Search for the cell housing the specified text and yield its (x, y) center coordinate. 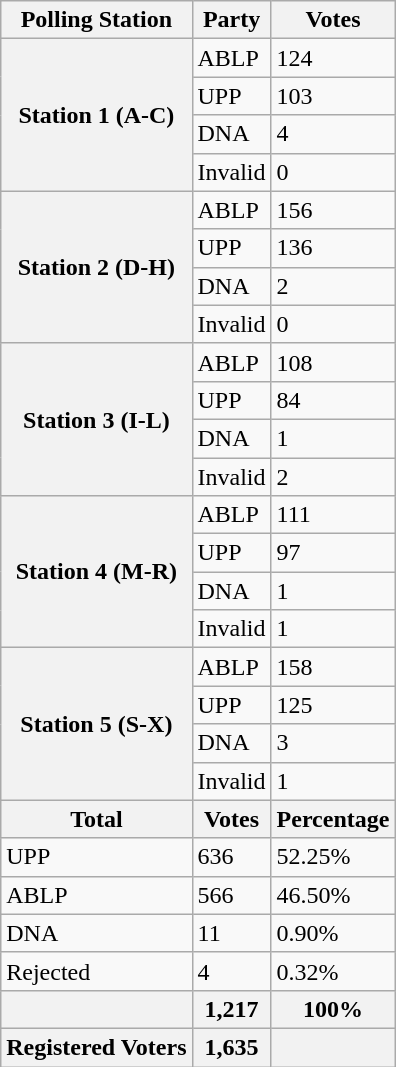
Registered Voters (96, 1047)
Party (232, 20)
0.90% (333, 933)
566 (232, 895)
Station 5 (S-X) (96, 724)
Station 3 (I-L) (96, 419)
1,217 (232, 1009)
100% (333, 1009)
Station 4 (M-R) (96, 572)
124 (333, 58)
158 (333, 667)
636 (232, 857)
11 (232, 933)
Polling Station (96, 20)
Percentage (333, 819)
136 (333, 248)
84 (333, 400)
1,635 (232, 1047)
Total (96, 819)
52.25% (333, 857)
46.50% (333, 895)
125 (333, 705)
Station 1 (A-C) (96, 115)
108 (333, 362)
0.32% (333, 971)
Rejected (96, 971)
111 (333, 515)
156 (333, 210)
Station 2 (D-H) (96, 267)
97 (333, 553)
103 (333, 96)
3 (333, 743)
